Capture the cell that displays the provided text and extract its [X, Y] central coordinate. 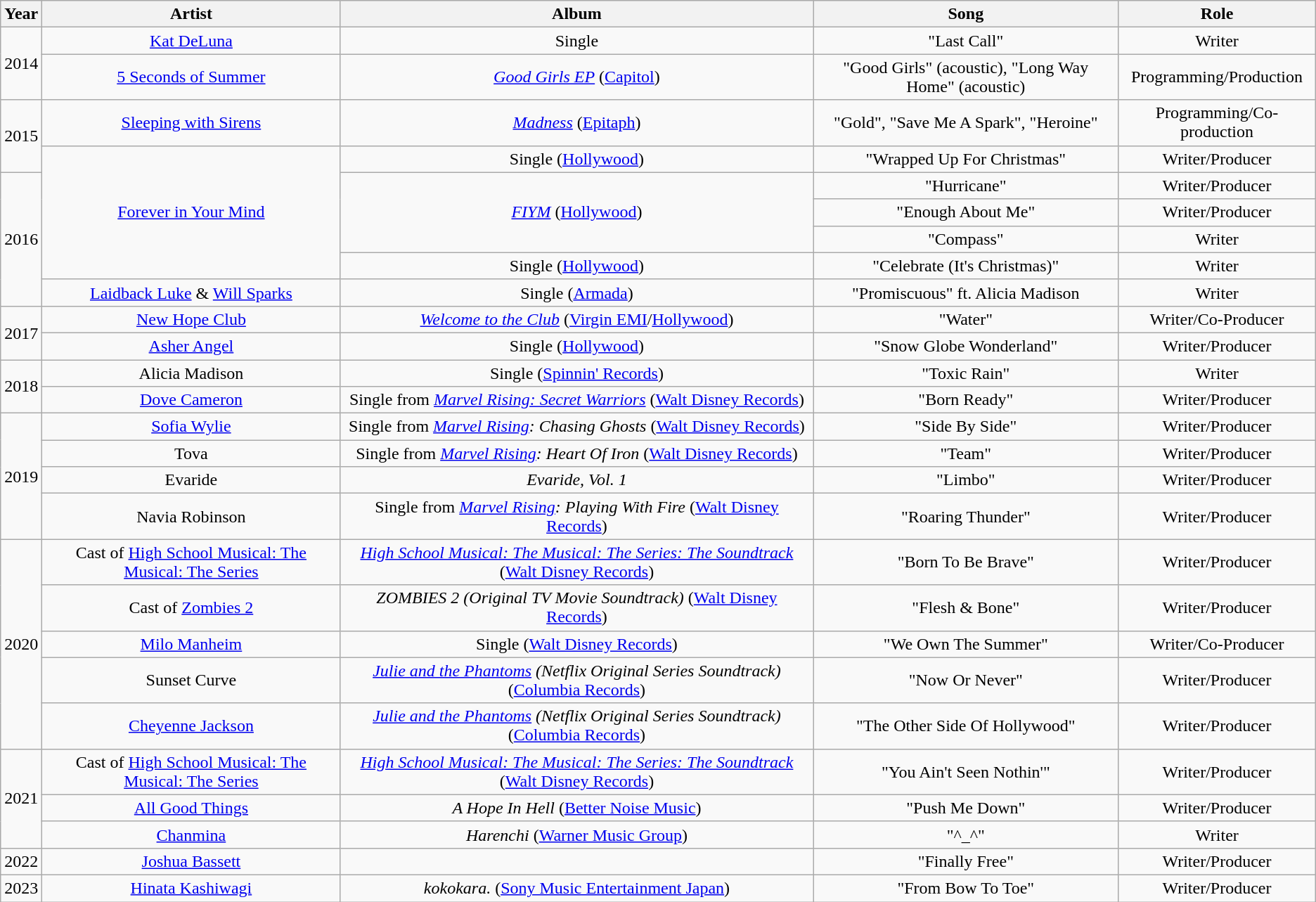
Year [21, 14]
"Water" [966, 319]
A Hope In Hell (Better Noise Music) [576, 808]
Single from Marvel Rising: Secret Warriors (Walt Disney Records) [576, 400]
Hinata Kashiwagi [191, 888]
"Compass" [966, 239]
Artist [191, 14]
Single (Armada) [576, 292]
Sofia Wylie [191, 427]
Single from Marvel Rising: Playing With Fire (Walt Disney Records) [576, 516]
Sleeping with Sirens [191, 122]
Evaride [191, 480]
"Side By Side" [966, 427]
"You Ain't Seen Nothin'" [966, 772]
2022 [21, 861]
"Toxic Rain" [966, 373]
Single from Marvel Rising: Chasing Ghosts (Walt Disney Records) [576, 427]
All Good Things [191, 808]
2015 [21, 136]
Tova [191, 453]
"Push Me Down" [966, 808]
"Gold", "Save Me A Spark", "Heroine" [966, 122]
"Team" [966, 453]
"We Own The Summer" [966, 644]
Alicia Madison [191, 373]
"Last Call" [966, 41]
Sunset Curve [191, 681]
Single from Marvel Rising: Heart Of Iron (Walt Disney Records) [576, 453]
Cheyenne Jackson [191, 726]
2023 [21, 888]
2016 [21, 239]
"Finally Free" [966, 861]
Navia Robinson [191, 516]
Single [576, 41]
"Born To Be Brave" [966, 562]
Good Girls EP (Capitol) [576, 77]
Role [1218, 14]
"Wrapped Up For Christmas" [966, 159]
Programming/Co-production [1218, 122]
Welcome to the Club (Virgin EMI/Hollywood) [576, 319]
2020 [21, 644]
Milo Manheim [191, 644]
"Good Girls" (acoustic), "Long Way Home" (acoustic) [966, 77]
"From Bow To Toe" [966, 888]
"Roaring Thunder" [966, 516]
Song [966, 14]
Evaride, Vol. 1 [576, 480]
2021 [21, 799]
"Enough About Me" [966, 212]
5 Seconds of Summer [191, 77]
New Hope Club [191, 319]
Chanmina [191, 835]
2018 [21, 387]
kokokara. (Sony Music Entertainment Japan) [576, 888]
"Flesh & Bone" [966, 607]
2014 [21, 63]
Madness (Epitaph) [576, 122]
"Now Or Never" [966, 681]
Cast of Zombies 2 [191, 607]
Joshua Bassett [191, 861]
ZOMBIES 2 (Original TV Movie Soundtrack) (Walt Disney Records) [576, 607]
Dove Cameron [191, 400]
Programming/Production [1218, 77]
Laidback Luke & Will Sparks [191, 292]
"Promiscuous" ft. Alicia Madison [966, 292]
FIYM (Hollywood) [576, 212]
"Born Ready" [966, 400]
"The Other Side Of Hollywood" [966, 726]
2017 [21, 333]
"Limbo" [966, 480]
Single (Spinnin' Records) [576, 373]
Harenchi (Warner Music Group) [576, 835]
"Hurricane" [966, 186]
"Celebrate (It's Christmas)" [966, 266]
Kat DeLuna [191, 41]
Album [576, 14]
"^_^" [966, 835]
2019 [21, 477]
Single (Walt Disney Records) [576, 644]
Asher Angel [191, 346]
"Snow Globe Wonderland" [966, 346]
Forever in Your Mind [191, 212]
